Return the [x, y] coordinate for the center point of the cell that contains the specified text.  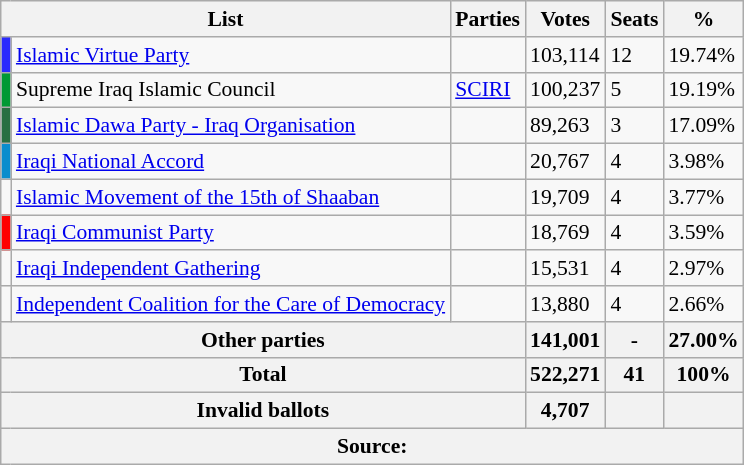
19.19% [703, 90]
Iraqi Communist Party [230, 233]
17.09% [703, 126]
SCIRI [488, 90]
Iraqi Independent Gathering [230, 269]
Islamic Virtue Party [230, 55]
100,237 [565, 90]
Invalid ballots [263, 411]
4,707 [565, 411]
Source: [372, 447]
Votes [565, 19]
Total [263, 375]
Seats [634, 19]
18,769 [565, 233]
522,271 [565, 375]
20,767 [565, 162]
Islamic Movement of the 15th of Shaaban [230, 197]
3.59% [703, 233]
3 [634, 126]
Iraqi National Accord [230, 162]
3.98% [703, 162]
2.66% [703, 304]
2.97% [703, 269]
103,114 [565, 55]
89,263 [565, 126]
141,001 [565, 340]
15,531 [565, 269]
100% [703, 375]
List [226, 19]
27.00% [703, 340]
19,709 [565, 197]
5 [634, 90]
Other parties [263, 340]
Supreme Iraq Islamic Council [230, 90]
Islamic Dawa Party - Iraq Organisation [230, 126]
3.77% [703, 197]
Independent Coalition for the Care of Democracy [230, 304]
41 [634, 375]
19.74% [703, 55]
Parties [488, 19]
13,880 [565, 304]
- [634, 340]
12 [634, 55]
% [703, 19]
